Extract the (x, y) coordinate from the center of the cell holding the provided text.  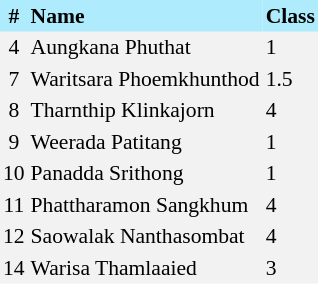
Weerada Patitang (146, 142)
12 (14, 236)
1.5 (290, 79)
Name (146, 16)
Saowalak Nanthasombat (146, 236)
11 (14, 205)
3 (290, 268)
9 (14, 142)
14 (14, 268)
Class (290, 16)
10 (14, 174)
Phattharamon Sangkhum (146, 205)
Warisa Thamlaaied (146, 268)
Panadda Srithong (146, 174)
Aungkana Phuthat (146, 48)
8 (14, 110)
Waritsara Phoemkhunthod (146, 79)
7 (14, 79)
# (14, 16)
Tharnthip Klinkajorn (146, 110)
